Search for the cell housing the specified text and yield its (x, y) center coordinate. 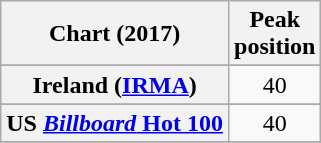
Ireland (IRMA) (115, 85)
Peak position (275, 34)
US Billboard Hot 100 (115, 123)
Chart (2017) (115, 34)
